Determine the (X, Y) coordinate at the center of the cell enclosing the given text.  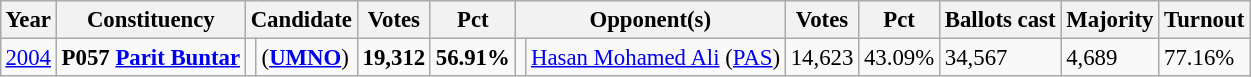
Candidate (301, 20)
Majority (1110, 20)
43.09% (900, 57)
Year (28, 20)
Turnout (1204, 20)
19,312 (394, 57)
56.91% (472, 57)
Constituency (150, 20)
P057 Parit Buntar (150, 57)
14,623 (822, 57)
Hasan Mohamed Ali (PAS) (656, 57)
Opponent(s) (650, 20)
2004 (28, 57)
34,567 (1000, 57)
77.16% (1204, 57)
Ballots cast (1000, 20)
(UMNO) (306, 57)
4,689 (1110, 57)
